Detect which cell encompasses the target text, then output its [X, Y] center coordinate. 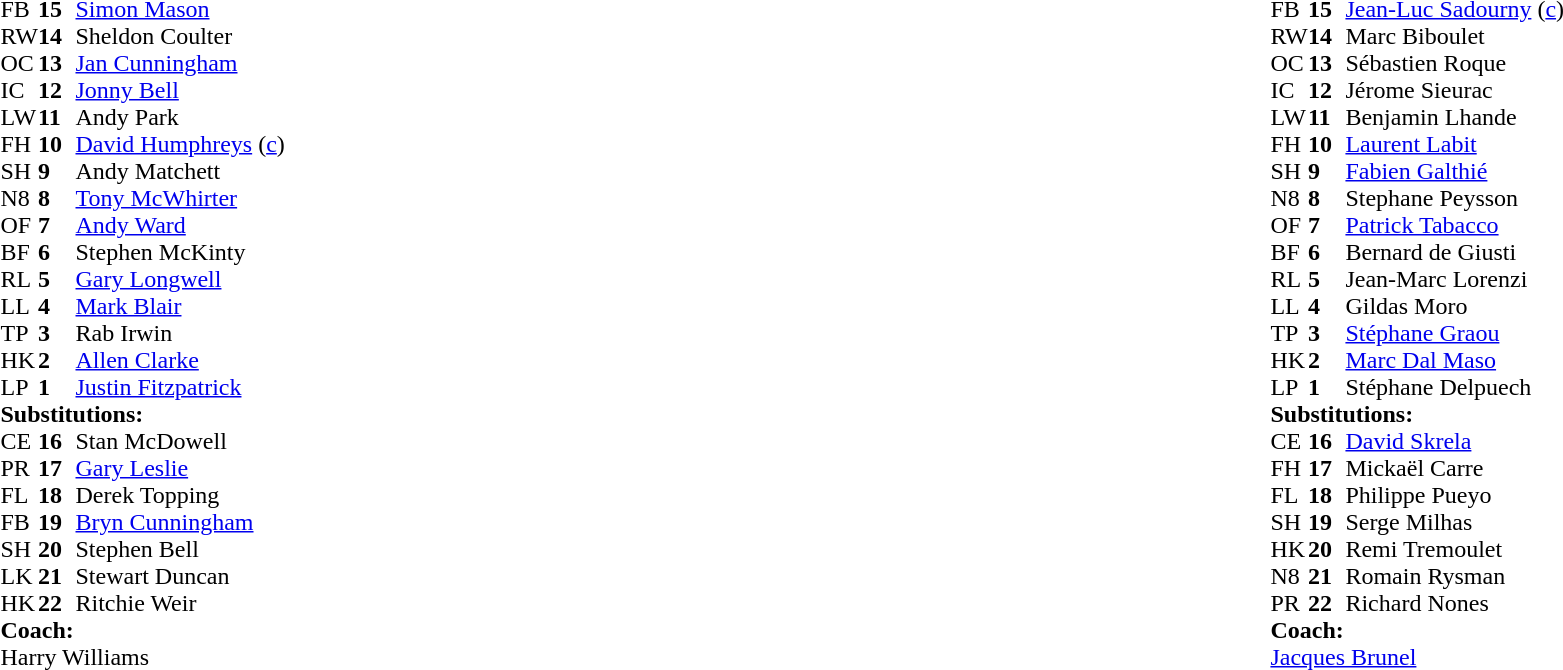
Sheldon Coulter [180, 36]
LK [19, 576]
Jan Cunningham [180, 64]
Gary Leslie [180, 468]
Derek Topping [180, 496]
David Humphreys (c) [180, 144]
FB [19, 522]
Andy Ward [180, 226]
Justin Fitzpatrick [180, 388]
Stewart Duncan [180, 576]
Andy Matchett [180, 172]
Mark Blair [180, 306]
Tony McWhirter [180, 198]
Stephen Bell [180, 550]
Stan McDowell [180, 442]
Stephen McKinty [180, 252]
Jonny Bell [180, 90]
Allen Clarke [180, 360]
Ritchie Weir [180, 604]
Substitutions: [142, 414]
Coach: [142, 630]
Andy Park [180, 118]
Rab Irwin [180, 334]
Bryn Cunningham [180, 522]
Gary Longwell [180, 280]
